Detect which cell encompasses the target text, then output its (x, y) center coordinate. 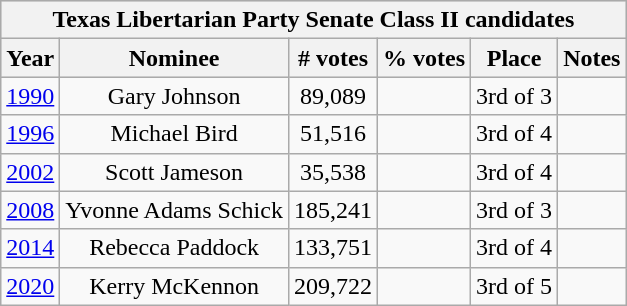
185,241 (332, 210)
Nominee (174, 58)
35,538 (332, 172)
2002 (30, 172)
Rebecca Paddock (174, 248)
3rd of 5 (514, 286)
Yvonne Adams Schick (174, 210)
133,751 (332, 248)
89,089 (332, 96)
Scott Jameson (174, 172)
Notes (592, 58)
2014 (30, 248)
Michael Bird (174, 134)
2020 (30, 286)
Texas Libertarian Party Senate Class II candidates (314, 20)
1990 (30, 96)
Year (30, 58)
Gary Johnson (174, 96)
2008 (30, 210)
Kerry McKennon (174, 286)
Place (514, 58)
209,722 (332, 286)
51,516 (332, 134)
1996 (30, 134)
# votes (332, 58)
% votes (424, 58)
